Pinpoint the cell where the given text exists, returning its (X, Y) midpoint coordinate. 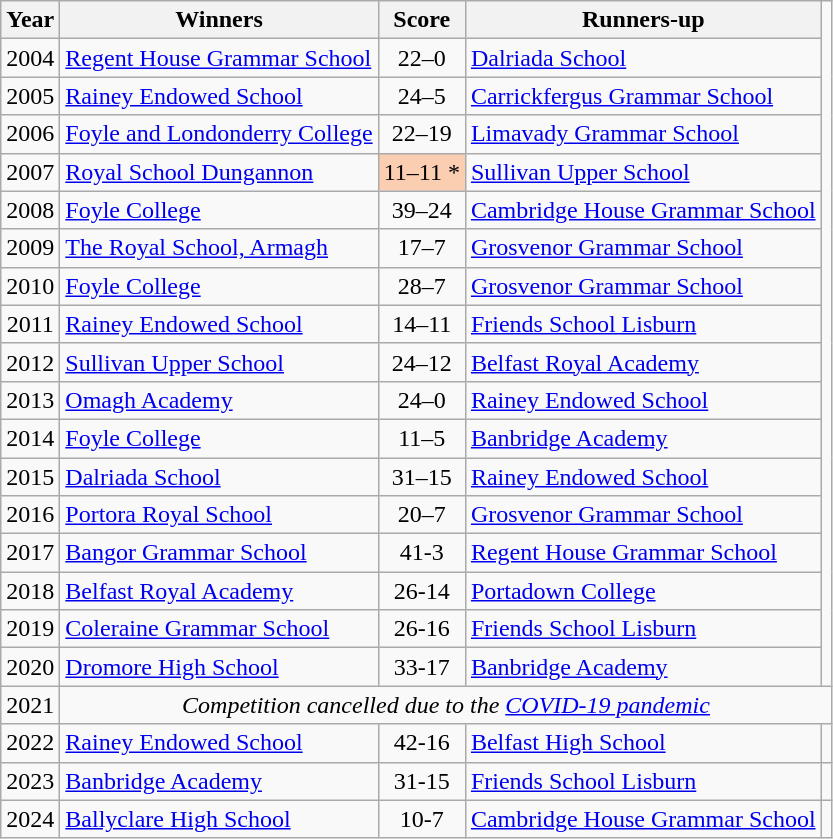
42-16 (422, 743)
Portora Royal School (219, 515)
2013 (30, 400)
2016 (30, 515)
2008 (30, 210)
Competition cancelled due to the COVID-19 pandemic (446, 705)
11–5 (422, 438)
17–7 (422, 248)
Belfast High School (643, 743)
Dromore High School (219, 667)
Omagh Academy (219, 400)
2017 (30, 553)
2005 (30, 96)
22–19 (422, 134)
Portadown College (643, 591)
14–11 (422, 324)
24–12 (422, 362)
Carrickfergus Grammar School (643, 96)
Ballyclare High School (219, 819)
2006 (30, 134)
24–0 (422, 400)
2023 (30, 781)
22–0 (422, 58)
26-16 (422, 629)
20–7 (422, 515)
2007 (30, 172)
24–5 (422, 96)
2012 (30, 362)
26-14 (422, 591)
2010 (30, 286)
Royal School Dungannon (219, 172)
28–7 (422, 286)
10-7 (422, 819)
41-3 (422, 553)
2019 (30, 629)
2004 (30, 58)
Coleraine Grammar School (219, 629)
39–24 (422, 210)
2021 (30, 705)
31-15 (422, 781)
2022 (30, 743)
Bangor Grammar School (219, 553)
Limavady Grammar School (643, 134)
2020 (30, 667)
11–11 * (422, 172)
The Royal School, Armagh (219, 248)
31–15 (422, 477)
2009 (30, 248)
2014 (30, 438)
Year (30, 20)
Winners (219, 20)
Foyle and Londonderry College (219, 134)
Score (422, 20)
2015 (30, 477)
33-17 (422, 667)
Runners-up (643, 20)
2024 (30, 819)
2018 (30, 591)
2011 (30, 324)
